Return the (X, Y) coordinate for the center point of the cell that contains the specified text.  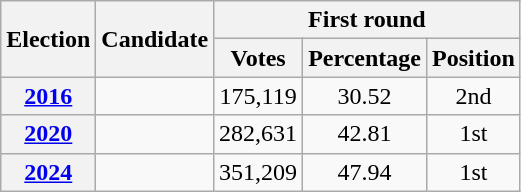
First round (368, 20)
Candidate (155, 39)
Votes (258, 58)
47.94 (365, 172)
30.52 (365, 96)
2016 (48, 96)
2nd (474, 96)
Election (48, 39)
351,209 (258, 172)
282,631 (258, 134)
2024 (48, 172)
175,119 (258, 96)
42.81 (365, 134)
2020 (48, 134)
Position (474, 58)
Percentage (365, 58)
